Identify which cell holds the provided text, then report its (X, Y) central coordinate. 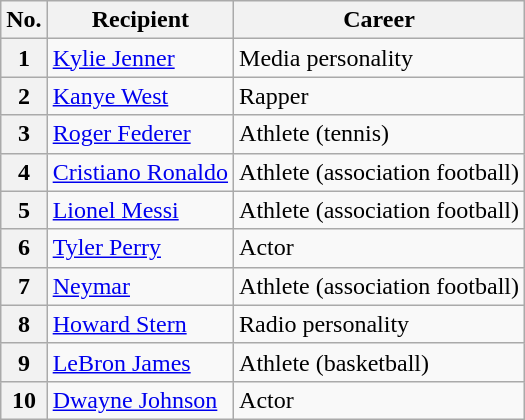
Cristiano Ronaldo (140, 172)
Career (380, 20)
10 (24, 400)
7 (24, 286)
4 (24, 172)
Neymar (140, 286)
2 (24, 96)
8 (24, 324)
Lionel Messi (140, 210)
Tyler Perry (140, 248)
Roger Federer (140, 134)
6 (24, 248)
3 (24, 134)
Recipient (140, 20)
Dwayne Johnson (140, 400)
5 (24, 210)
Athlete (basketball) (380, 362)
1 (24, 58)
Athlete (tennis) (380, 134)
LeBron James (140, 362)
Radio personality (380, 324)
No. (24, 20)
Kylie Jenner (140, 58)
Rapper (380, 96)
Kanye West (140, 96)
9 (24, 362)
Howard Stern (140, 324)
Media personality (380, 58)
